From the cell containing the given text, extract its center point as (X, Y) coordinate. 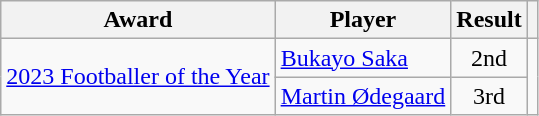
Result (489, 20)
Player (363, 20)
Award (138, 20)
3rd (489, 96)
Martin Ødegaard (363, 96)
Bukayo Saka (363, 58)
2nd (489, 58)
2023 Footballer of the Year (138, 77)
